Scan for the cell matching the given text and deliver its (X, Y) coordinate at center. 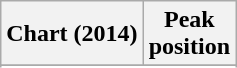
Chart (2014) (72, 34)
Peakposition (189, 34)
